Search for the cell housing the specified text and yield its [x, y] center coordinate. 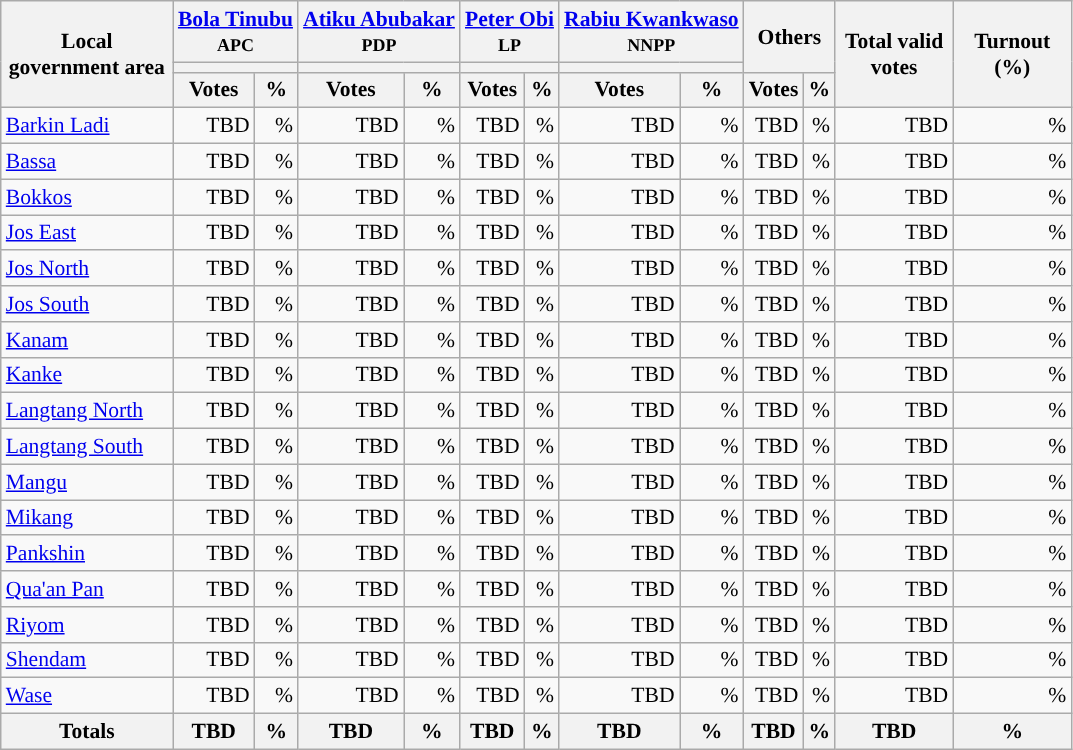
Mangu [87, 482]
Rabiu KwankwasoNNPP [652, 32]
Langtang North [87, 411]
Qua'an Pan [87, 589]
Jos South [87, 304]
Langtang South [87, 447]
Local government area [87, 54]
Pankshin [87, 554]
Peter ObiLP [510, 32]
Jos East [87, 233]
Bola TinubuAPC [236, 32]
Kanke [87, 375]
Bassa [87, 162]
Barkin Ladi [87, 126]
Bokkos [87, 197]
Kanam [87, 340]
Totals [87, 732]
Shendam [87, 660]
Total valid votes [894, 54]
Jos North [87, 269]
Turnout (%) [1012, 54]
Others [790, 36]
Atiku AbubakarPDP [379, 32]
Mikang [87, 518]
Riyom [87, 625]
Wase [87, 696]
